Search for the cell housing the specified text and yield its (x, y) center coordinate. 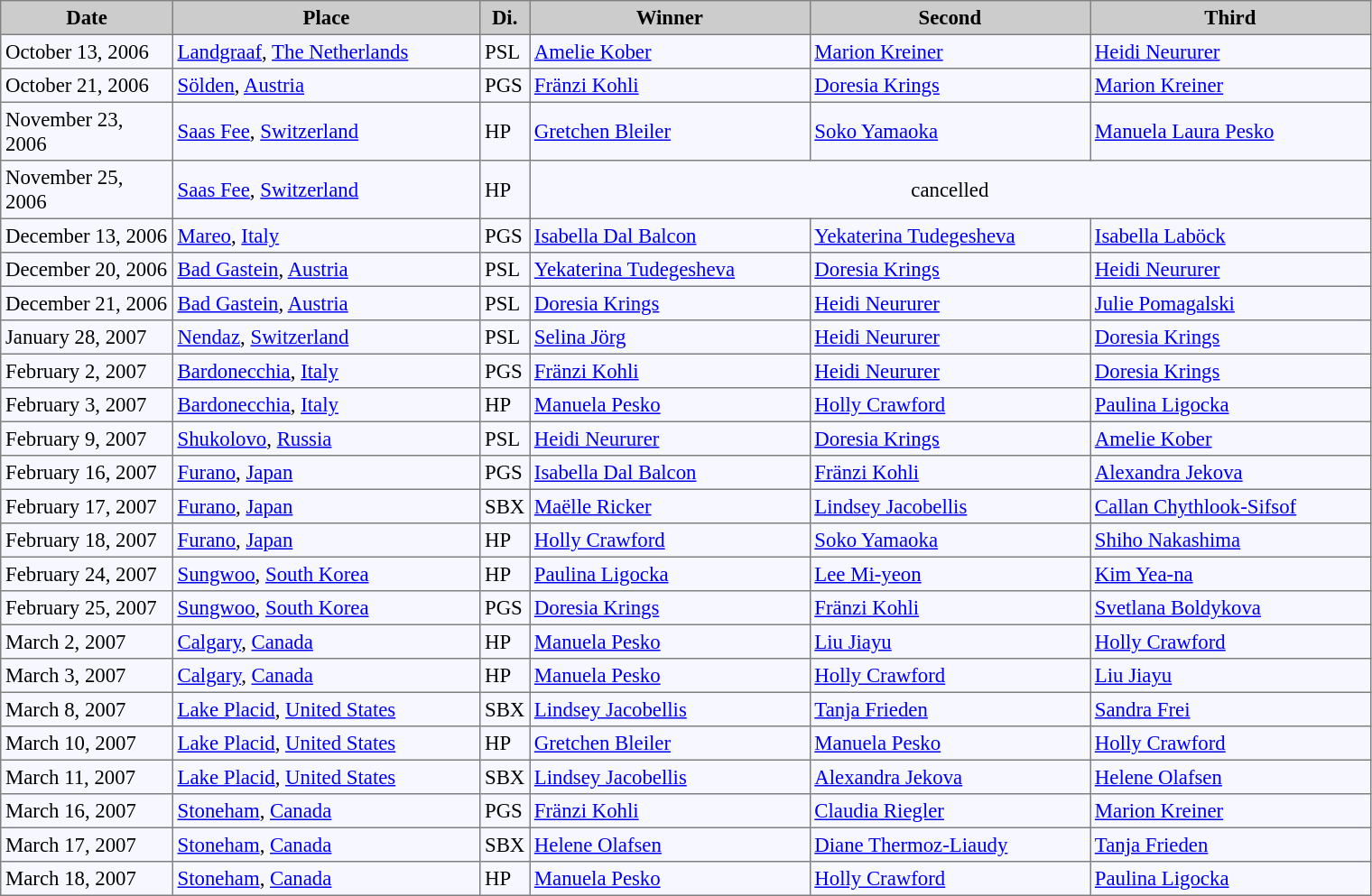
Nendaz, Switzerland (326, 337)
November 23, 2006 (87, 131)
Julie Pomagalski (1230, 303)
March 8, 2007 (87, 709)
cancelled (950, 189)
February 3, 2007 (87, 405)
Lee Mi-yeon (950, 574)
Winner (670, 18)
March 18, 2007 (87, 879)
March 2, 2007 (87, 642)
Second (950, 18)
Date (87, 18)
February 25, 2007 (87, 608)
October 13, 2006 (87, 51)
Claudia Riegler (950, 811)
Third (1230, 18)
Callan Chythlook-Sifsof (1230, 506)
Selina Jörg (670, 337)
February 24, 2007 (87, 574)
October 21, 2006 (87, 86)
March 17, 2007 (87, 845)
Landgraaf, The Netherlands (326, 51)
January 28, 2007 (87, 337)
Svetlana Boldykova (1230, 608)
Di. (505, 18)
Mareo, Italy (326, 236)
Kim Yea-na (1230, 574)
Maëlle Ricker (670, 506)
March 10, 2007 (87, 744)
February 9, 2007 (87, 439)
March 11, 2007 (87, 777)
Shiho Nakashima (1230, 540)
Sölden, Austria (326, 86)
Shukolovo, Russia (326, 439)
February 2, 2007 (87, 371)
Diane Thermoz-Liaudy (950, 845)
March 3, 2007 (87, 676)
Manuela Laura Pesko (1230, 131)
February 17, 2007 (87, 506)
Place (326, 18)
December 20, 2006 (87, 270)
December 21, 2006 (87, 303)
December 13, 2006 (87, 236)
November 25, 2006 (87, 189)
Isabella Laböck (1230, 236)
Sandra Frei (1230, 709)
February 16, 2007 (87, 473)
February 18, 2007 (87, 540)
March 16, 2007 (87, 811)
